Provide the (x, y) coordinate of the cell's center where the given text is located.  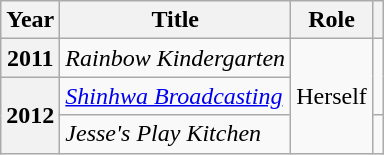
Shinhwa Broadcasting (176, 96)
Year (30, 20)
2011 (30, 58)
Rainbow Kindergarten (176, 58)
Herself (332, 96)
Role (332, 20)
Jesse's Play Kitchen (176, 134)
Title (176, 20)
2012 (30, 115)
